Detect which cell encompasses the target text, then output its [X, Y] center coordinate. 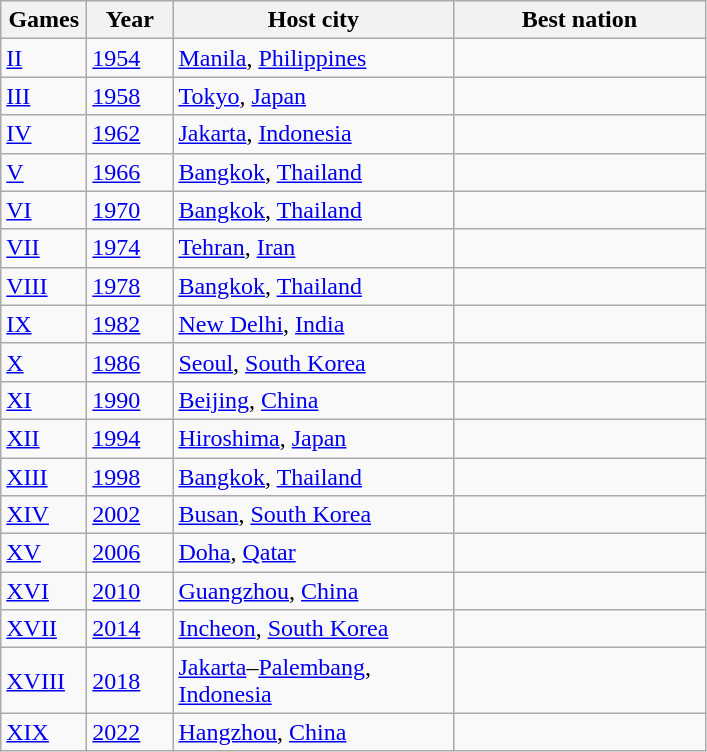
XIII [44, 477]
1990 [130, 400]
1962 [130, 134]
Incheon, South Korea [314, 629]
Games [44, 20]
Doha, Qatar [314, 553]
XIX [44, 732]
IV [44, 134]
X [44, 362]
XII [44, 438]
1978 [130, 286]
Tokyo, Japan [314, 96]
2022 [130, 732]
Beijing, China [314, 400]
Year [130, 20]
1966 [130, 172]
III [44, 96]
Seoul, South Korea [314, 362]
2006 [130, 553]
Host city [314, 20]
Jakarta, Indonesia [314, 134]
VI [44, 210]
2010 [130, 591]
2002 [130, 515]
1974 [130, 248]
Jakarta–Palembang, Indonesia [314, 680]
Manila, Philippines [314, 58]
XIV [44, 515]
1998 [130, 477]
Hiroshima, Japan [314, 438]
1982 [130, 324]
Guangzhou, China [314, 591]
VIII [44, 286]
2018 [130, 680]
1958 [130, 96]
XVI [44, 591]
1986 [130, 362]
XV [44, 553]
II [44, 58]
Tehran, Iran [314, 248]
2014 [130, 629]
1994 [130, 438]
Hangzhou, China [314, 732]
VII [44, 248]
Busan, South Korea [314, 515]
New Delhi, India [314, 324]
1970 [130, 210]
XI [44, 400]
IX [44, 324]
XVIII [44, 680]
XVII [44, 629]
1954 [130, 58]
V [44, 172]
Best nation [580, 20]
